Scan for the cell matching the given text and deliver its [X, Y] coordinate at center. 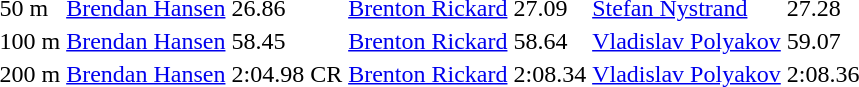
58.64 [550, 41]
Brenton Rickard [428, 41]
Brendan Hansen [146, 41]
58.45 [287, 41]
Vladislav Polyakov [687, 41]
